Capture the cell that displays the provided text and extract its (X, Y) central coordinate. 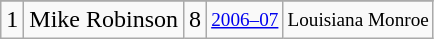
2006–07 (245, 20)
Louisiana Monroe (358, 20)
1 (12, 20)
8 (196, 20)
Mike Robinson (104, 20)
